For the text-containing cell, return its midpoint in (x, y) coordinate format. 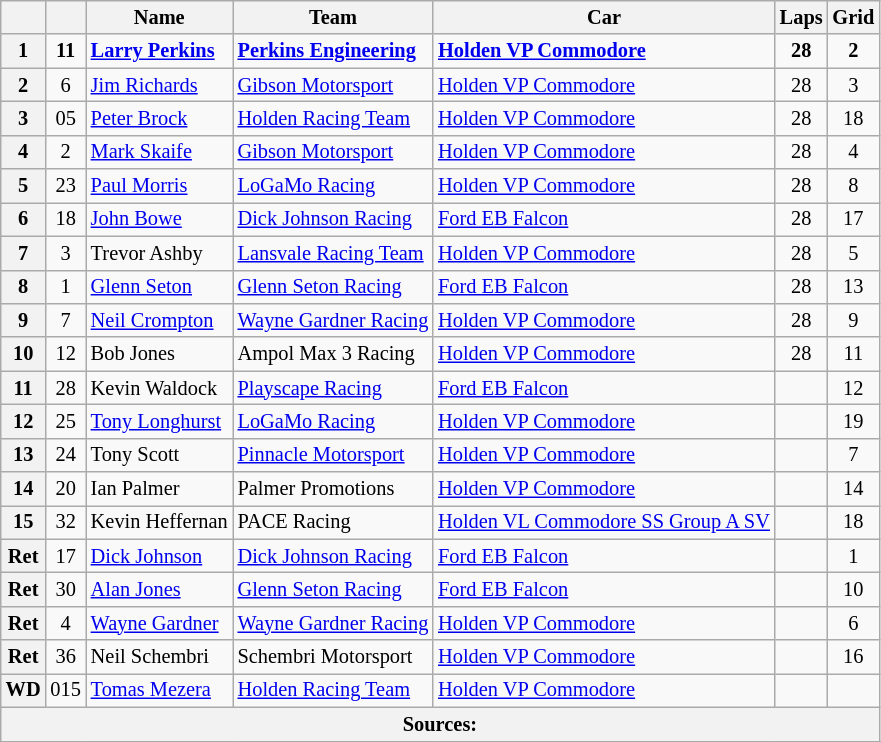
Tomas Mezera (160, 690)
Sources: (440, 724)
Tony Longhurst (160, 421)
Car (604, 17)
25 (66, 421)
Bob Jones (160, 354)
19 (854, 421)
Ian Palmer (160, 489)
PACE Racing (334, 522)
20 (66, 489)
Dick Johnson (160, 556)
Jim Richards (160, 85)
Mark Skaife (160, 152)
Team (334, 17)
Pinnacle Motorsport (334, 455)
05 (66, 118)
30 (66, 589)
Holden VL Commodore SS Group A SV (604, 522)
WD (24, 690)
Tony Scott (160, 455)
Laps (802, 17)
Kevin Waldock (160, 388)
24 (66, 455)
Larry Perkins (160, 51)
Schembri Motorsport (334, 657)
32 (66, 522)
015 (66, 690)
Palmer Promotions (334, 489)
23 (66, 186)
Kevin Heffernan (160, 522)
Alan Jones (160, 589)
Paul Morris (160, 186)
Trevor Ashby (160, 253)
Neil Schembri (160, 657)
36 (66, 657)
John Bowe (160, 219)
Ampol Max 3 Racing (334, 354)
Name (160, 17)
Neil Crompton (160, 320)
Playscape Racing (334, 388)
Lansvale Racing Team (334, 253)
Glenn Seton (160, 287)
Wayne Gardner (160, 623)
16 (854, 657)
Perkins Engineering (334, 51)
Grid (854, 17)
15 (24, 522)
Peter Brock (160, 118)
